Return the (X, Y) coordinate for the center point of the cell that contains the specified text.  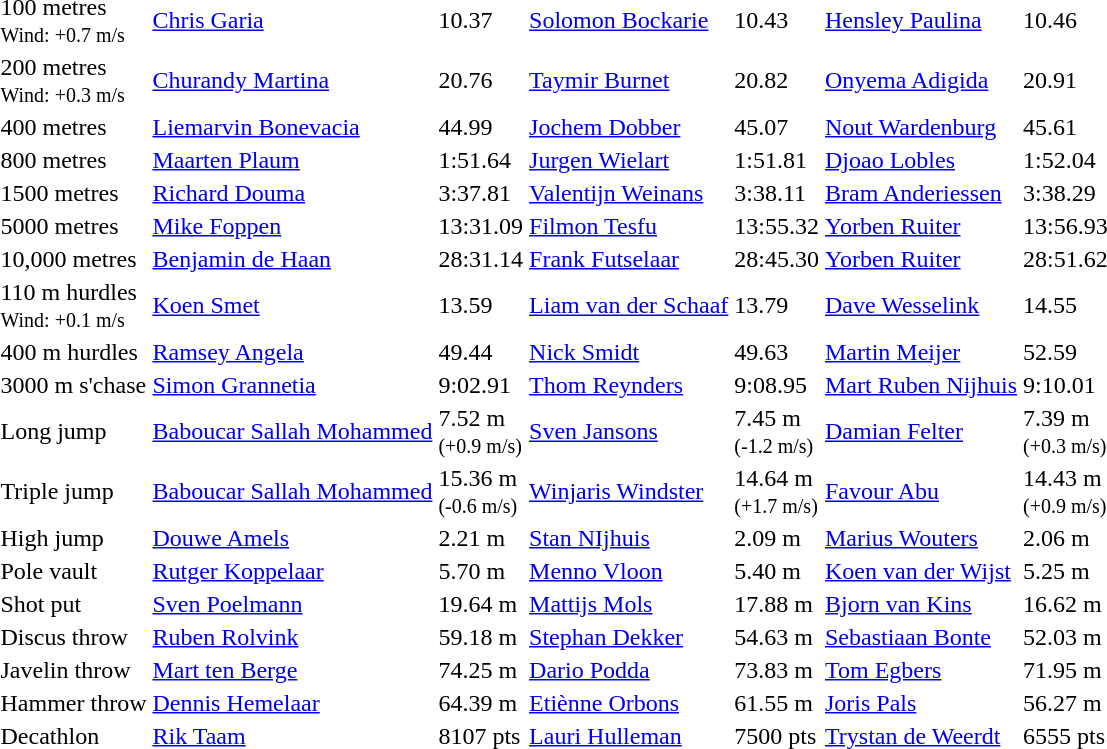
Taymir Burnet (629, 80)
Dave Wesselink (922, 306)
14.64 m(+1.7 m/s) (777, 492)
Djoao Lobles (922, 160)
Koen Smet (292, 306)
Dario Podda (629, 670)
Benjamin de Haan (292, 259)
74.25 m (481, 670)
73.83 m (777, 670)
13:55.32 (777, 226)
Damian Felter (922, 432)
Thom Reynders (629, 385)
61.55 m (777, 703)
Martin Meijer (922, 352)
19.64 m (481, 604)
Menno Vloon (629, 571)
Mart Ruben Nijhuis (922, 385)
Liemarvin Bonevacia (292, 127)
17.88 m (777, 604)
Nick Smidt (629, 352)
5.70 m (481, 571)
Simon Grannetia (292, 385)
13.59 (481, 306)
45.07 (777, 127)
2.21 m (481, 538)
Nout Wardenburg (922, 127)
Jurgen Wielart (629, 160)
Rutger Koppelaar (292, 571)
9:02.91 (481, 385)
Bjorn van Kins (922, 604)
54.63 m (777, 637)
Stan NIjhuis (629, 538)
15.36 m(-0.6 m/s) (481, 492)
7.45 m(-1.2 m/s) (777, 432)
Mike Foppen (292, 226)
Favour Abu (922, 492)
20.76 (481, 80)
Richard Douma (292, 193)
Ruben Rolvink (292, 637)
Mattijs Mols (629, 604)
Ramsey Angela (292, 352)
Filmon Tesfu (629, 226)
3:38.11 (777, 193)
28:45.30 (777, 259)
Mart ten Berge (292, 670)
Dennis Hemelaar (292, 703)
Onyema Adigida (922, 80)
Maarten Plaum (292, 160)
Stephan Dekker (629, 637)
13.79 (777, 306)
49.44 (481, 352)
49.63 (777, 352)
Valentijn Weinans (629, 193)
28:31.14 (481, 259)
Marius Wouters (922, 538)
5.40 m (777, 571)
59.18 m (481, 637)
13:31.09 (481, 226)
Douwe Amels (292, 538)
Churandy Martina (292, 80)
7.52 m(+0.9 m/s) (481, 432)
44.99 (481, 127)
9:08.95 (777, 385)
Frank Futselaar (629, 259)
1:51.64 (481, 160)
Koen van der Wijst (922, 571)
Sven Jansons (629, 432)
Etiènne Orbons (629, 703)
Joris Pals (922, 703)
3:37.81 (481, 193)
64.39 m (481, 703)
Bram Anderiessen (922, 193)
Sebastiaan Bonte (922, 637)
Sven Poelmann (292, 604)
20.82 (777, 80)
Liam van der Schaaf (629, 306)
Winjaris Windster (629, 492)
2.09 m (777, 538)
Tom Egbers (922, 670)
Jochem Dobber (629, 127)
1:51.81 (777, 160)
